For the text-containing cell, return its midpoint in (X, Y) coordinate format. 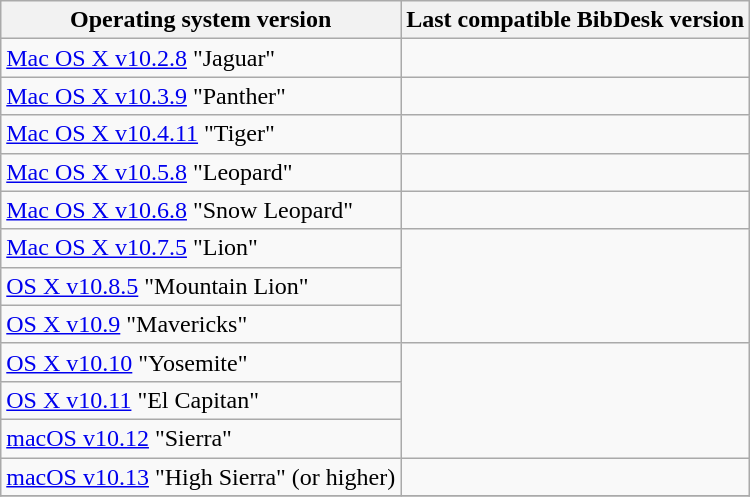
Mac OS X v10.4.11 "Tiger" (201, 134)
Last compatible BibDesk version (576, 20)
Operating system version (201, 20)
OS X v10.9 "Mavericks" (201, 324)
OS X v10.8.5 "Mountain Lion" (201, 286)
OS X v10.10 "Yosemite" (201, 362)
Mac OS X v10.6.8 "Snow Leopard" (201, 210)
Mac OS X v10.3.9 "Panther" (201, 96)
Mac OS X v10.7.5 "Lion" (201, 248)
Mac OS X v10.5.8 "Leopard" (201, 172)
OS X v10.11 "El Capitan" (201, 400)
macOS v10.13 "High Sierra" (or higher) (201, 477)
macOS v10.12 "Sierra" (201, 438)
Mac OS X v10.2.8 "Jaguar" (201, 58)
